Return the (x, y) coordinate for the center point of the cell that contains the specified text.  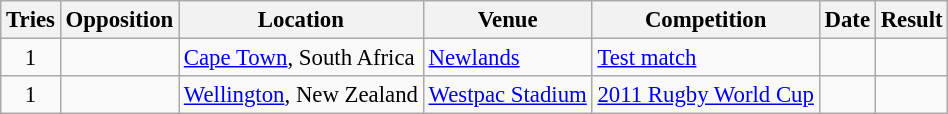
Location (300, 20)
Tries (31, 20)
Test match (706, 58)
Date (847, 20)
Competition (706, 20)
Result (912, 20)
Venue (508, 20)
Westpac Stadium (508, 95)
Newlands (508, 58)
Cape Town, South Africa (300, 58)
Opposition (119, 20)
Wellington, New Zealand (300, 95)
2011 Rugby World Cup (706, 95)
